Pinpoint the cell where the given text exists, returning its (X, Y) midpoint coordinate. 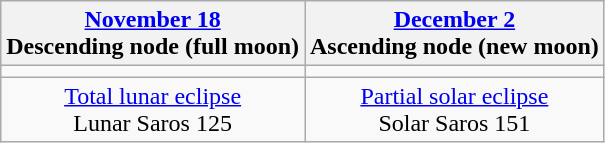
December 2Ascending node (new moon) (454, 34)
Total lunar eclipseLunar Saros 125 (153, 110)
Partial solar eclipseSolar Saros 151 (454, 110)
November 18Descending node (full moon) (153, 34)
